Determine the (x, y) coordinate at the center of the cell enclosing the given text.  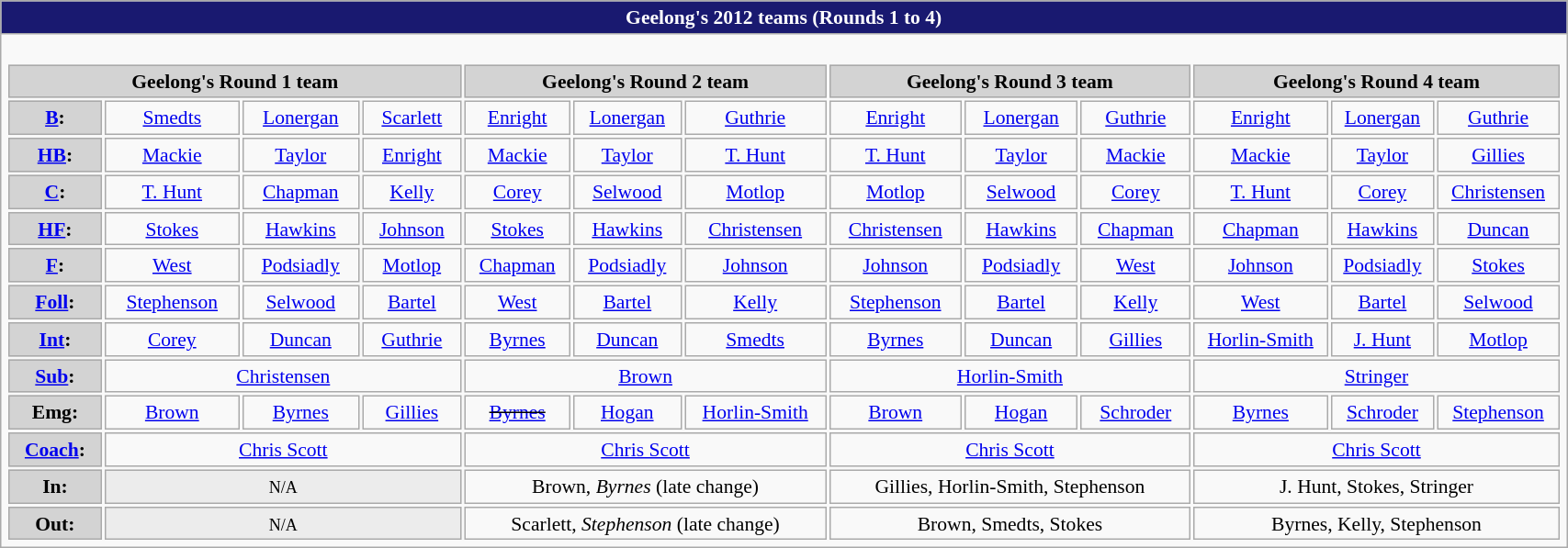
Sub: (55, 376)
Gillies, Horlin-Smith, Stephenson (1010, 486)
Emg: (55, 413)
Geelong's Round 3 team (1010, 81)
Scarlett, Stephenson (late change) (646, 523)
J. Hunt (1382, 340)
Byrnes, Kelly, Stephenson (1376, 523)
J. Hunt, Stokes, Stringer (1376, 486)
Foll: (55, 303)
F: (55, 266)
HB: (55, 156)
Geelong's Round 4 team (1376, 81)
Geelong's Round 2 team (646, 81)
Brown, Byrnes (late change) (646, 486)
C: (55, 193)
Out: (55, 523)
Brown, Smedts, Stokes (1010, 523)
B: (55, 117)
Scarlett (412, 117)
Coach: (55, 450)
In: (55, 486)
HF: (55, 229)
Stringer (1376, 376)
Int: (55, 340)
Geelong's Round 1 team (235, 81)
Geelong's 2012 teams (Rounds 1 to 4) (784, 17)
